Detect which cell encompasses the target text, then output its [X, Y] center coordinate. 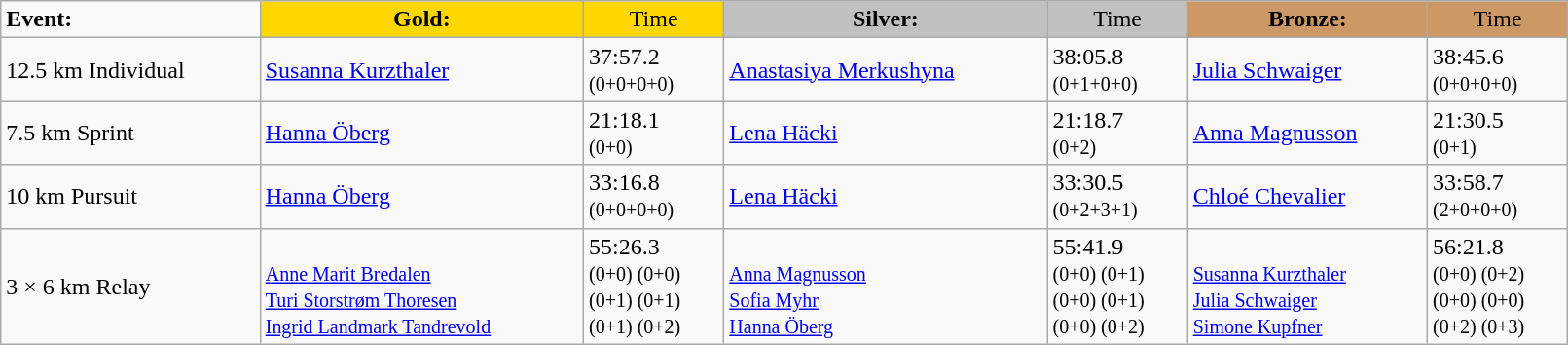
33:30.5(0+2+3+1) [1117, 197]
Chloé Chevalier [1307, 197]
7.5 km Sprint [130, 133]
38:45.6(0+0+0+0) [1498, 70]
Bronze: [1307, 19]
33:58.7(2+0+0+0) [1498, 197]
33:16.8(0+0+0+0) [654, 197]
3 × 6 km Relay [130, 287]
21:18.7(0+2) [1117, 133]
Anna MagnussonSofia MyhrHanna Öberg [886, 287]
55:26.3(0+0) (0+0)(0+1) (0+1)(0+1) (0+2) [654, 287]
Silver: [886, 19]
Julia Schwaiger [1307, 70]
38:05.8(0+1+0+0) [1117, 70]
Gold: [421, 19]
55:41.9(0+0) (0+1)(0+0) (0+1)(0+0) (0+2) [1117, 287]
Anna Magnusson [1307, 133]
Susanna KurzthalerJulia SchwaigerSimone Kupfner [1307, 287]
Susanna Kurzthaler [421, 70]
56:21.8(0+0) (0+2)(0+0) (0+0)(0+2) (0+3) [1498, 287]
12.5 km Individual [130, 70]
37:57.2(0+0+0+0) [654, 70]
Anne Marit BredalenTuri Storstrøm ThoresenIngrid Landmark Tandrevold [421, 287]
Anastasiya Merkushyna [886, 70]
Event: [130, 19]
21:18.1(0+0) [654, 133]
21:30.5(0+1) [1498, 133]
10 km Pursuit [130, 197]
